Output the (X, Y) coordinate of the center of the cell containing the given text.  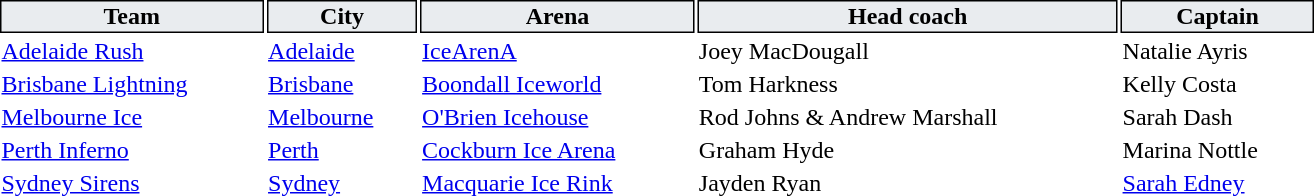
Tom Harkness (908, 84)
Perth (342, 150)
Cockburn Ice Arena (558, 150)
Natalie Ayris (1218, 51)
Team (132, 16)
Adelaide (342, 51)
Arena (558, 16)
Boondall Iceworld (558, 84)
IceArenA (558, 51)
Sarah Dash (1218, 117)
O'Brien Icehouse (558, 117)
Head coach (908, 16)
Joey MacDougall (908, 51)
Melbourne Ice (132, 117)
Captain (1218, 16)
Melbourne (342, 117)
Brisbane (342, 84)
City (342, 16)
Kelly Costa (1218, 84)
Brisbane Lightning (132, 84)
Marina Nottle (1218, 150)
Perth Inferno (132, 150)
Graham Hyde (908, 150)
Adelaide Rush (132, 51)
Rod Johns & Andrew Marshall (908, 117)
